Pinpoint the cell where the given text exists, returning its (X, Y) midpoint coordinate. 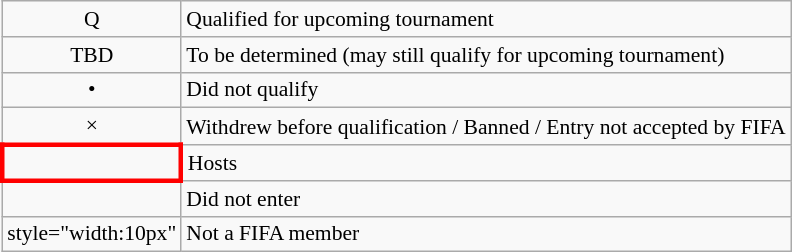
To be determined (may still qualify for upcoming tournament) (486, 55)
Withdrew before qualification / Banned / Entry not accepted by FIFA (486, 126)
Qualified for upcoming tournament (486, 19)
style="width:10px" (92, 234)
TBD (92, 55)
Q (92, 19)
Did not enter (486, 199)
• (92, 90)
Did not qualify (486, 90)
Hosts (486, 163)
Not a FIFA member (486, 234)
× (92, 126)
